Find where the given text appears and provide that cell's center as (x, y) coordinate. 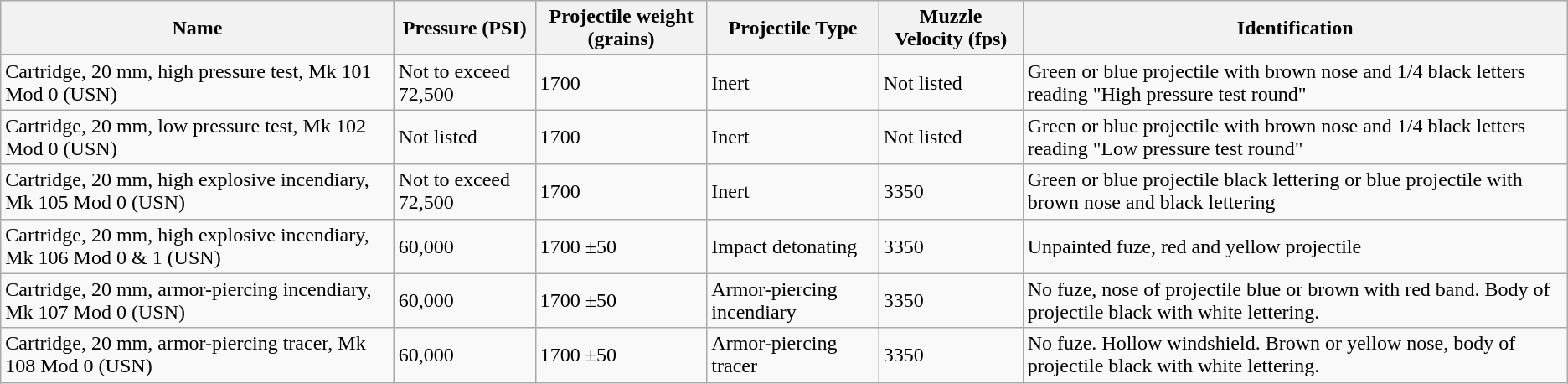
Projectile Type (792, 29)
No fuze. Hollow windshield. Brown or yellow nose, body of projectile black with white lettering. (1295, 355)
Pressure (PSI) (464, 29)
Unpainted fuze, red and yellow projectile (1295, 246)
Armor-piercing tracer (792, 355)
Name (198, 29)
Cartridge, 20 mm, high explosive incendiary, Mk 105 Mod 0 (USN) (198, 191)
No fuze, nose of projectile blue or brown with red band. Body of projectile black with white lettering. (1295, 300)
Identification (1295, 29)
Cartridge, 20 mm, high pressure test, Mk 101 Mod 0 (USN) (198, 82)
Muzzle Velocity (fps) (951, 29)
Green or blue projectile with brown nose and 1/4 black letters reading "Low pressure test round" (1295, 138)
Impact detonating (792, 246)
Cartridge, 20 mm, low pressure test, Mk 102 Mod 0 (USN) (198, 138)
Cartridge, 20 mm, armor-piercing incendiary, Mk 107 Mod 0 (USN) (198, 300)
Green or blue projectile black lettering or blue projectile with brown nose and black lettering (1295, 191)
Projectile weight (grains) (622, 29)
Cartridge, 20 mm, high explosive incendiary, Mk 106 Mod 0 & 1 (USN) (198, 246)
Cartridge, 20 mm, armor-piercing tracer, Mk 108 Mod 0 (USN) (198, 355)
Green or blue projectile with brown nose and 1/4 black letters reading "High pressure test round" (1295, 82)
Armor-piercing incendiary (792, 300)
